Return the [X, Y] coordinate for the center point of the cell that contains the specified text.  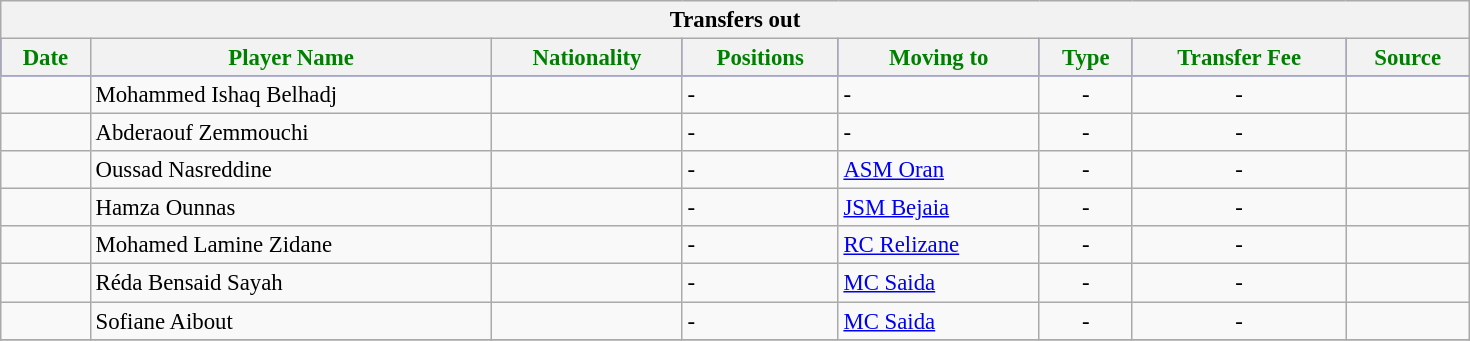
Positions [760, 58]
Abderaouf Zemmouchi [291, 133]
Mohamed Lamine Zidane [291, 245]
JSM Bejaia [938, 208]
Date [46, 58]
Oussad Nasreddine [291, 170]
Transfers out [735, 20]
Hamza Ounnas [291, 208]
Réda Bensaid Sayah [291, 283]
Sofiane Aibout [291, 321]
Source [1408, 58]
Moving to [938, 58]
Player Name [291, 58]
ASM Oran [938, 170]
Type [1086, 58]
Transfer Fee [1239, 58]
RC Relizane [938, 245]
Mohammed Ishaq Belhadj [291, 95]
Nationality [587, 58]
